Return [x, y] of the center of cell containing provided text 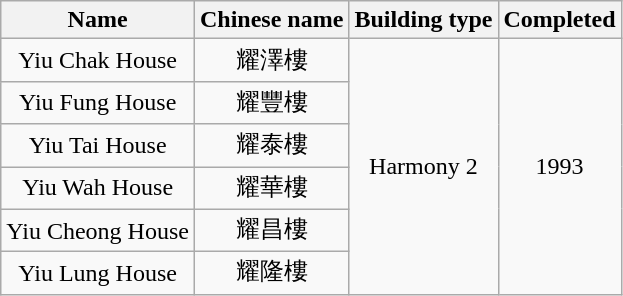
Yiu Tai House [98, 146]
耀隆樓 [271, 274]
耀昌樓 [271, 230]
1993 [560, 166]
Completed [560, 20]
Name [98, 20]
耀豐樓 [271, 102]
耀華樓 [271, 188]
Yiu Cheong House [98, 230]
耀泰樓 [271, 146]
Chinese name [271, 20]
Yiu Fung House [98, 102]
Building type [424, 20]
Yiu Chak House [98, 60]
Yiu Wah House [98, 188]
耀澤樓 [271, 60]
Yiu Lung House [98, 274]
Harmony 2 [424, 166]
